Capture the cell that displays the provided text and extract its [x, y] central coordinate. 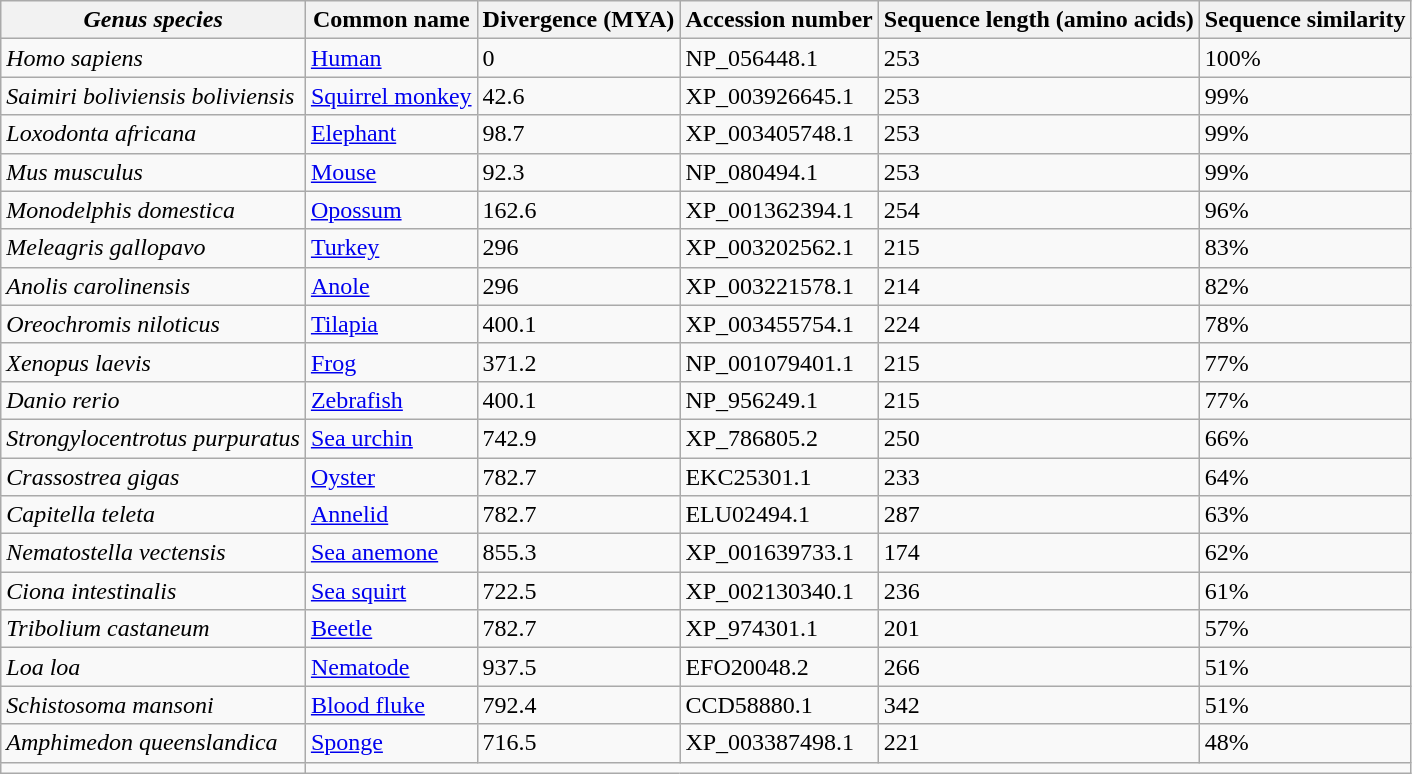
233 [1038, 477]
Oreochromis niloticus [154, 324]
Loxodonta africana [154, 134]
100% [1305, 58]
Annelid [391, 515]
Loa loa [154, 667]
NP_001079401.1 [779, 362]
Mus musculus [154, 172]
Sea anemone [391, 553]
Schistosoma mansoni [154, 705]
Homo sapiens [154, 58]
Amphimedon queenslandica [154, 743]
Opossum [391, 210]
XP_003926645.1 [779, 96]
Squirrel monkey [391, 96]
371.2 [578, 362]
236 [1038, 591]
Frog [391, 362]
937.5 [578, 667]
NP_956249.1 [779, 400]
63% [1305, 515]
742.9 [578, 438]
174 [1038, 553]
XP_003221578.1 [779, 286]
Tribolium castaneum [154, 629]
XP_002130340.1 [779, 591]
CCD58880.1 [779, 705]
Accession number [779, 20]
EFO20048.2 [779, 667]
0 [578, 58]
57% [1305, 629]
XP_003455754.1 [779, 324]
Sea urchin [391, 438]
XP_974301.1 [779, 629]
ELU02494.1 [779, 515]
Sea squirt [391, 591]
96% [1305, 210]
Ciona intestinalis [154, 591]
254 [1038, 210]
162.6 [578, 210]
Sequence similarity [1305, 20]
EKC25301.1 [779, 477]
Tilapia [391, 324]
78% [1305, 324]
Monodelphis domestica [154, 210]
64% [1305, 477]
66% [1305, 438]
792.4 [578, 705]
Mouse [391, 172]
92.3 [578, 172]
Zebrafish [391, 400]
Anolis carolinensis [154, 286]
Human [391, 58]
XP_003405748.1 [779, 134]
716.5 [578, 743]
XP_003387498.1 [779, 743]
722.5 [578, 591]
XP_786805.2 [779, 438]
Capitella teleta [154, 515]
Anole [391, 286]
Strongylocentrotus purpuratus [154, 438]
250 [1038, 438]
Oyster [391, 477]
XP_001362394.1 [779, 210]
XP_001639733.1 [779, 553]
42.6 [578, 96]
Saimiri boliviensis boliviensis [154, 96]
201 [1038, 629]
Beetle [391, 629]
855.3 [578, 553]
287 [1038, 515]
Genus species [154, 20]
Crassostrea gigas [154, 477]
48% [1305, 743]
Xenopus laevis [154, 362]
Divergence (MYA) [578, 20]
Elephant [391, 134]
Sequence length (amino acids) [1038, 20]
214 [1038, 286]
221 [1038, 743]
Meleagris gallopavo [154, 248]
Sponge [391, 743]
98.7 [578, 134]
Turkey [391, 248]
342 [1038, 705]
266 [1038, 667]
83% [1305, 248]
XP_003202562.1 [779, 248]
82% [1305, 286]
Nematostella vectensis [154, 553]
Blood fluke [391, 705]
224 [1038, 324]
NP_080494.1 [779, 172]
Danio rerio [154, 400]
61% [1305, 591]
Nematode [391, 667]
62% [1305, 553]
NP_056448.1 [779, 58]
Common name [391, 20]
